Output the [X, Y] coordinate of the center of the cell containing the given text.  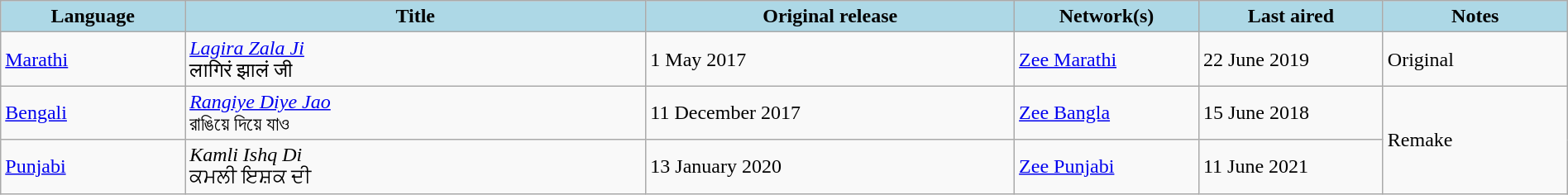
Kamli Ishq Di ਕਮਲੀ ਇਸ਼ਕ ਦੀ [415, 167]
1 May 2017 [830, 59]
Language [93, 17]
Remake [1475, 140]
Notes [1475, 17]
22 June 2019 [1290, 59]
Zee Punjabi [1107, 167]
13 January 2020 [830, 167]
Marathi [93, 59]
Bengali [93, 112]
Original release [830, 17]
Last aired [1290, 17]
Title [415, 17]
11 June 2021 [1290, 167]
Original [1475, 59]
Zee Bangla [1107, 112]
11 December 2017 [830, 112]
Punjabi [93, 167]
Rangiye Diye Jao রাঙিয়ে দিয়ে যাও [415, 112]
Lagira Zala Ji लागिरं झालं जी [415, 59]
Network(s) [1107, 17]
15 June 2018 [1290, 112]
Zee Marathi [1107, 59]
